Return [x, y] of the center of cell containing provided text 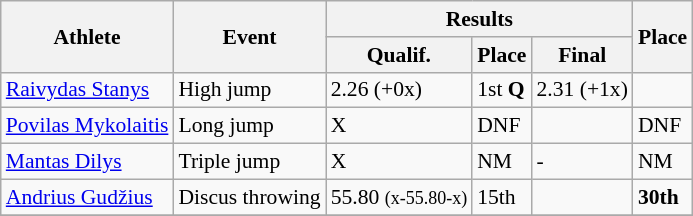
Qualif. [400, 55]
30th [662, 197]
Long jump [249, 126]
Andrius Gudžius [88, 197]
1st Q [502, 90]
Discus throwing [249, 197]
Triple jump [249, 162]
- [582, 162]
Results [480, 19]
Event [249, 36]
15th [502, 197]
Mantas Dilys [88, 162]
Athlete [88, 36]
Raivydas Stanys [88, 90]
High jump [249, 90]
2.31 (+1x) [582, 90]
2.26 (+0x) [400, 90]
Povilas Mykolaitis [88, 126]
55.80 (x-55.80-x) [400, 197]
Final [582, 55]
